Pinpoint the cell where the given text exists, returning its (x, y) midpoint coordinate. 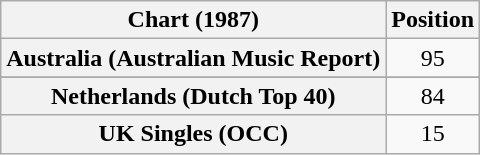
15 (433, 134)
Chart (1987) (194, 20)
Netherlands (Dutch Top 40) (194, 96)
UK Singles (OCC) (194, 134)
95 (433, 58)
Australia (Australian Music Report) (194, 58)
84 (433, 96)
Position (433, 20)
